Pinpoint the cell where the given text exists, returning its (X, Y) midpoint coordinate. 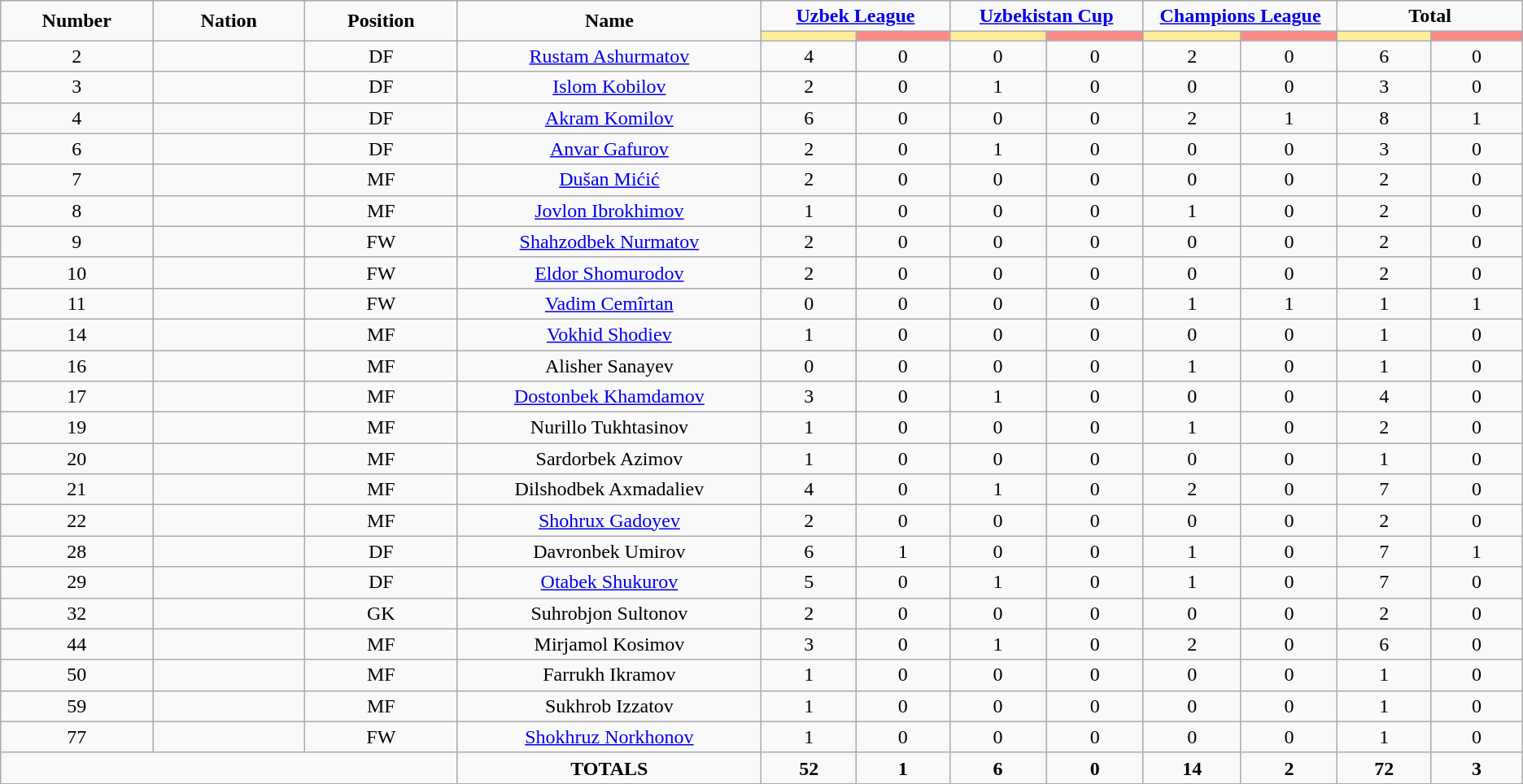
Akram Komilov (609, 118)
Uzbekistan Cup (1046, 16)
72 (1385, 768)
Sardorbek Azimov (609, 459)
GK (381, 613)
Otabek Shukurov (609, 582)
11 (76, 303)
21 (76, 490)
32 (76, 613)
Vadim Cemîrtan (609, 303)
59 (76, 706)
Anvar Gafurov (609, 149)
Davronbek Umirov (609, 551)
Nation (229, 21)
Shahzodbek Nurmatov (609, 242)
Champions League (1240, 16)
Sukhrob Izzatov (609, 706)
17 (76, 397)
28 (76, 551)
Suhrobjon Sultonov (609, 613)
Jovlon Ibrokhimov (609, 211)
Shohrux Gadoyev (609, 520)
Farrukh Ikramov (609, 675)
77 (76, 737)
Position (381, 21)
19 (76, 428)
Dilshodbek Axmadaliev (609, 490)
22 (76, 520)
Alisher Sanayev (609, 365)
Islom Kobilov (609, 87)
Vokhid Shodiev (609, 334)
52 (809, 768)
20 (76, 459)
16 (76, 365)
Name (609, 21)
Dušan Mićić (609, 180)
Rustam Ashurmatov (609, 56)
Shokhruz Norkhonov (609, 737)
10 (76, 272)
5 (809, 582)
Number (76, 21)
Total (1430, 16)
29 (76, 582)
Eldor Shomurodov (609, 272)
Mirjamol Kosimov (609, 644)
Uzbek League (856, 16)
9 (76, 242)
50 (76, 675)
Nurillo Tukhtasinov (609, 428)
TOTALS (609, 768)
Dostonbek Khamdamov (609, 397)
44 (76, 644)
